Detect which cell encompasses the target text, then output its [x, y] center coordinate. 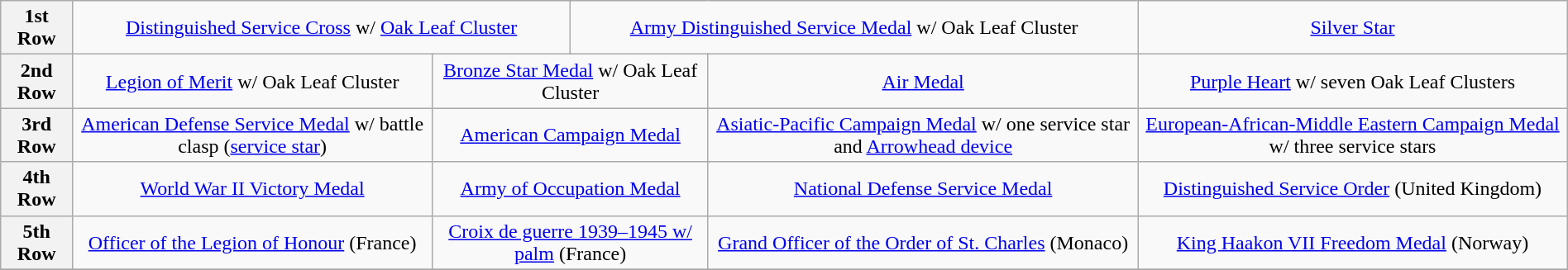
5th Row [36, 243]
1st Row [36, 28]
Distinguished Service Cross w/ Oak Leaf Cluster [322, 28]
Grand Officer of the Order of St. Charles (Monaco) [923, 243]
Silver Star [1353, 28]
Army Distinguished Service Medal w/ Oak Leaf Cluster [854, 28]
Croix de guerre 1939–1945 w/ palm (France) [571, 243]
Officer of the Legion of Honour (France) [253, 243]
King Haakon VII Freedom Medal (Norway) [1353, 243]
Purple Heart w/ seven Oak Leaf Clusters [1353, 81]
2nd Row [36, 81]
Air Medal [923, 81]
American Defense Service Medal w/ battle clasp (service star) [253, 135]
European-African-Middle Eastern Campaign Medal w/ three service stars [1353, 135]
American Campaign Medal [571, 135]
World War II Victory Medal [253, 188]
Army of Occupation Medal [571, 188]
4th Row [36, 188]
Distinguished Service Order (United Kingdom) [1353, 188]
National Defense Service Medal [923, 188]
Asiatic-Pacific Campaign Medal w/ one service star and Arrowhead device [923, 135]
3rd Row [36, 135]
Legion of Merit w/ Oak Leaf Cluster [253, 81]
Bronze Star Medal w/ Oak Leaf Cluster [571, 81]
